Pinpoint the cell where the given text exists, returning its [X, Y] midpoint coordinate. 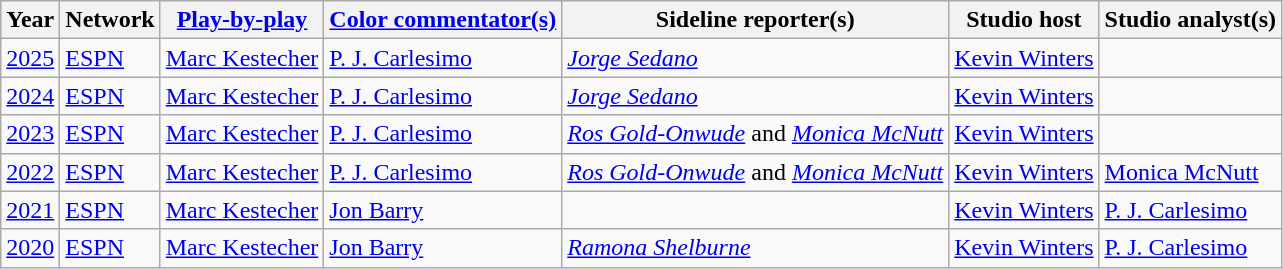
Monica McNutt [1190, 172]
Play-by-play [242, 20]
Color commentator(s) [443, 20]
2023 [30, 134]
Studio analyst(s) [1190, 20]
2022 [30, 172]
2020 [30, 248]
Ramona Shelburne [756, 248]
Sideline reporter(s) [756, 20]
2021 [30, 210]
2024 [30, 96]
2025 [30, 58]
Studio host [1024, 20]
Year [30, 20]
Network [110, 20]
